Find where the given text appears and provide that cell's center as (X, Y) coordinate. 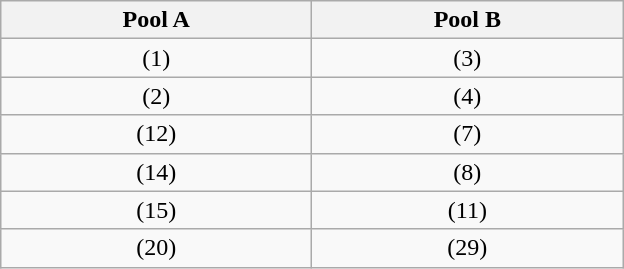
(7) (468, 134)
(29) (468, 248)
(11) (468, 210)
(1) (156, 58)
(20) (156, 248)
(14) (156, 172)
(12) (156, 134)
(4) (468, 96)
Pool B (468, 20)
(8) (468, 172)
(3) (468, 58)
(2) (156, 96)
Pool A (156, 20)
(15) (156, 210)
